Locate the cell with the specified text and output its [X, Y] center coordinate. 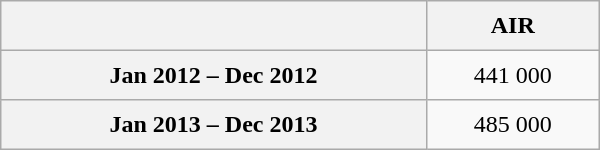
Jan 2013 – Dec 2013 [214, 125]
AIR [512, 26]
485 000 [512, 125]
441 000 [512, 75]
Jan 2012 – Dec 2012 [214, 75]
